Pinpoint the cell where the given text exists, returning its [X, Y] midpoint coordinate. 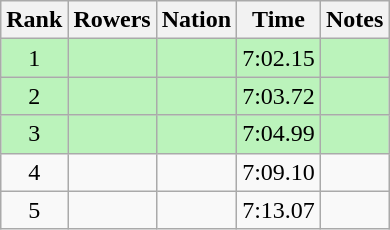
7:09.10 [279, 172]
2 [34, 96]
3 [34, 134]
7:04.99 [279, 134]
Time [279, 20]
1 [34, 58]
7:03.72 [279, 96]
4 [34, 172]
Nation [196, 20]
5 [34, 210]
7:13.07 [279, 210]
7:02.15 [279, 58]
Rowers [112, 20]
Rank [34, 20]
Notes [354, 20]
